Determine the (x, y) coordinate at the center of the cell enclosing the given text.  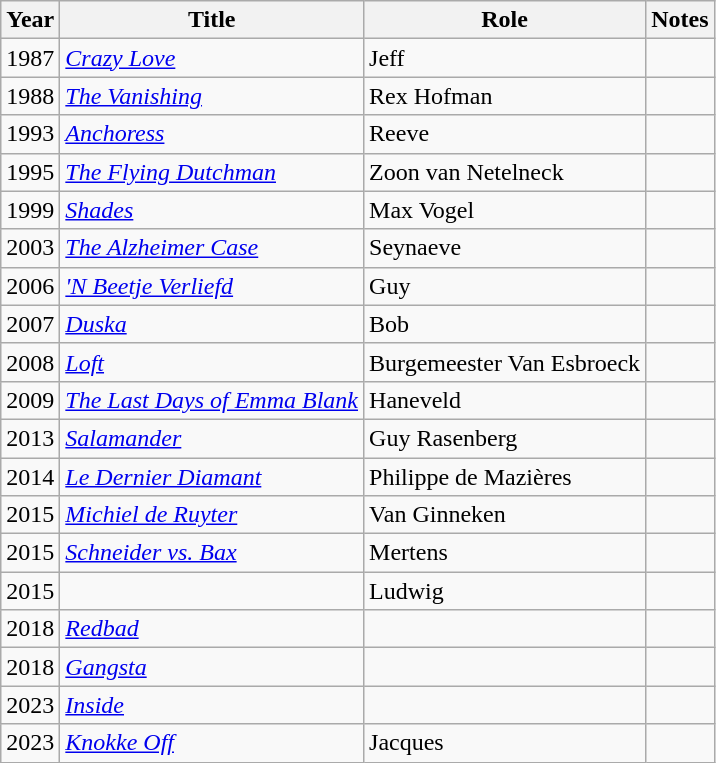
The Flying Dutchman (212, 172)
Mertens (505, 553)
Anchoress (212, 134)
Notes (680, 20)
Year (30, 20)
2014 (30, 477)
1988 (30, 96)
Ludwig (505, 591)
1993 (30, 134)
2006 (30, 286)
Burgemeester Van Esbroeck (505, 362)
Gangsta (212, 667)
Seynaeve (505, 248)
2003 (30, 248)
1999 (30, 210)
Schneider vs. Bax (212, 553)
Bob (505, 324)
Le Dernier Diamant (212, 477)
Shades (212, 210)
Rex Hofman (505, 96)
The Alzheimer Case (212, 248)
Inside (212, 705)
The Vanishing (212, 96)
Salamander (212, 438)
Title (212, 20)
Role (505, 20)
2008 (30, 362)
Knokke Off (212, 743)
Guy (505, 286)
Crazy Love (212, 58)
Van Ginneken (505, 515)
2007 (30, 324)
Michiel de Ruyter (212, 515)
Zoon van Netelneck (505, 172)
1987 (30, 58)
Loft (212, 362)
Max Vogel (505, 210)
1995 (30, 172)
The Last Days of Emma Blank (212, 400)
Duska (212, 324)
'N Beetje Verliefd (212, 286)
Guy Rasenberg (505, 438)
Philippe de Mazières (505, 477)
2013 (30, 438)
Jacques (505, 743)
Redbad (212, 629)
Reeve (505, 134)
Jeff (505, 58)
2009 (30, 400)
Haneveld (505, 400)
